Capture the cell that displays the provided text and extract its (X, Y) central coordinate. 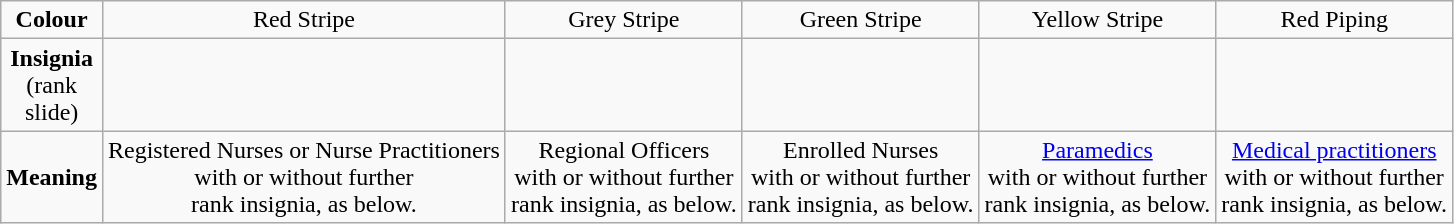
Registered Nurses or Nurse Practitionerswith or without furtherrank insignia, as below. (304, 177)
Yellow Stripe (1098, 20)
Grey Stripe (624, 20)
Medical practitionerswith or without furtherrank insignia, as below. (1334, 177)
Insignia(rankslide) (52, 85)
Red Stripe (304, 20)
Red Piping (1334, 20)
Colour (52, 20)
Paramedics with or without furtherrank insignia, as below. (1098, 177)
Meaning (52, 177)
Green Stripe (860, 20)
Enrolled Nurseswith or without furtherrank insignia, as below. (860, 177)
Regional Officers with or without furtherrank insignia, as below. (624, 177)
